Return the (X, Y) coordinate for the center point of the cell that contains the specified text.  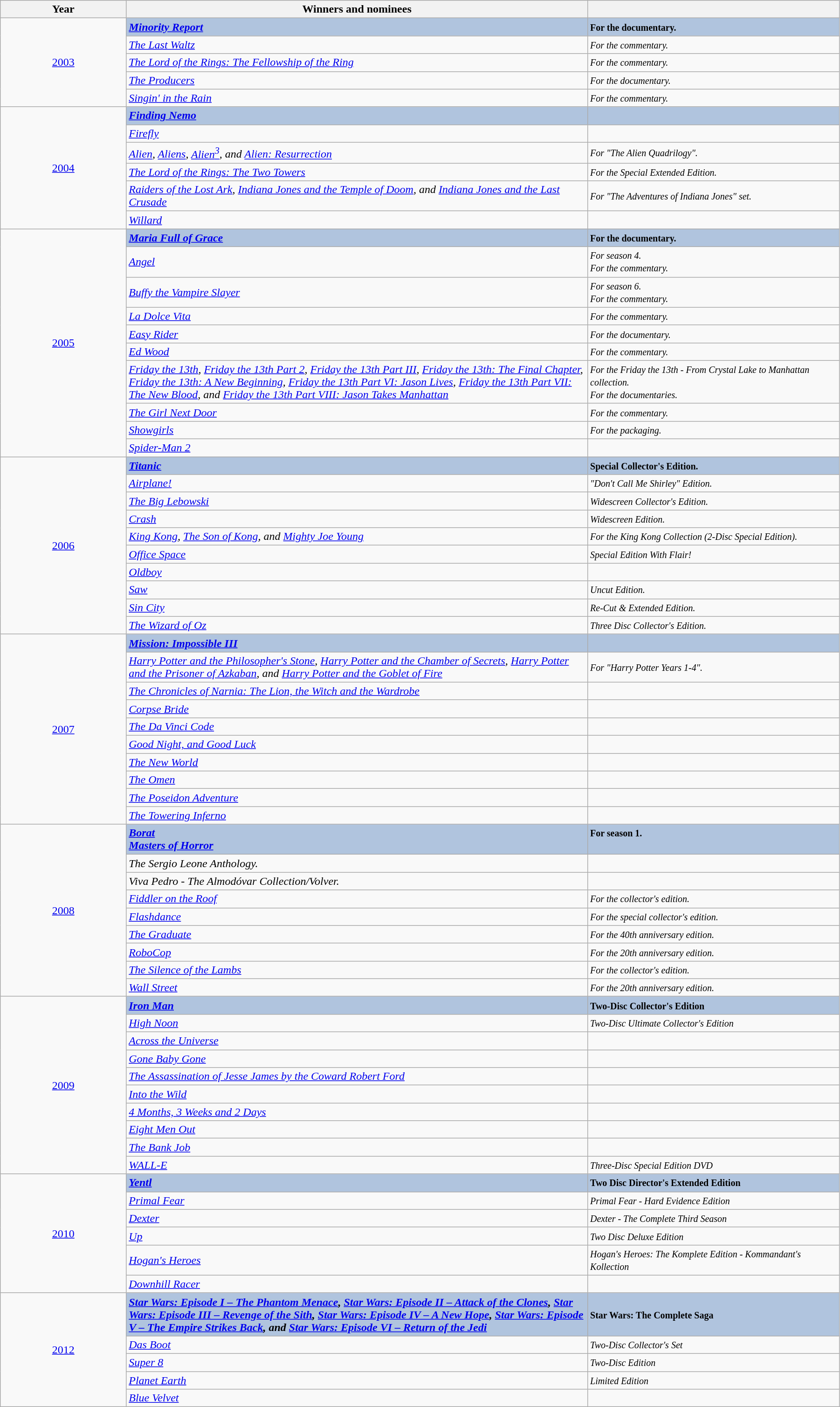
Limited Edition (714, 1380)
For "The Adventures of Indiana Jones" set. (714, 196)
Crash (357, 519)
Uncut Edition. (714, 590)
Yentl (357, 1183)
For the Friday the 13th - From Crystal Lake to Manhattan collection.For the documentaries. (714, 382)
Corpse Bride (357, 709)
Maria Full of Grace (357, 238)
Hogan's Heroes (357, 1260)
Downhill Racer (357, 1284)
For season 1. (714, 839)
Widescreen Edition. (714, 519)
Year (63, 9)
Saw (357, 590)
4 Months, 3 Weeks and 2 Days (357, 1112)
Primal Fear (357, 1200)
Two-Disc Ultimate Collector's Edition (714, 1023)
Sin City (357, 607)
Raiders of the Lost Ark, Indiana Jones and the Temple of Doom, and Indiana Jones and the Last Crusade (357, 196)
RoboCop (357, 952)
The Assassination of Jesse James by the Coward Robert Ford (357, 1076)
Ed Wood (357, 352)
Angel (357, 262)
Oldboy (357, 572)
2004 (63, 168)
La Dolce Vita (357, 316)
For season 4.For the commentary. (714, 262)
Re-Cut & Extended Edition. (714, 607)
The Producers (357, 80)
The Poseidon Adventure (357, 798)
Widescreen Collector's Edition. (714, 501)
Minority Report (357, 27)
The Graduate (357, 934)
Winners and nominees (357, 9)
Willard (357, 220)
Blue Velvet (357, 1398)
For the special collector's edition. (714, 917)
For the 40th anniversary edition. (714, 934)
The Wizard of Oz (357, 625)
Planet Earth (357, 1380)
Titanic (357, 466)
High Noon (357, 1023)
Three-Disc Special Edition DVD (714, 1165)
The Lord of the Rings: The Fellowship of the Ring (357, 62)
Alien, Aliens, Alien3, and Alien: Resurrection (357, 153)
For "The Alien Quadrilogy". (714, 153)
The Omen (357, 780)
The Lord of the Rings: The Two Towers (357, 172)
The Towering Inferno (357, 815)
Across the Universe (357, 1041)
Viva Pedro - The Almodóvar Collection/Volver. (357, 881)
Iron Man (357, 1005)
Buffy the Vampire Slayer (357, 292)
Super 8 (357, 1363)
Spider-Man 2 (357, 448)
The Bank Job (357, 1147)
Primal Fear - Hard Evidence Edition (714, 1200)
Eight Men Out (357, 1130)
"Don't Call Me Shirley" Edition. (714, 483)
2006 (63, 545)
2012 (63, 1350)
Flashdance (357, 917)
Hogan's Heroes: The Komplete Edition - Kommandant's Kollection (714, 1260)
2010 (63, 1234)
Showgirls (357, 430)
For the King Kong Collection (2-Disc Special Edition). (714, 537)
2003 (63, 62)
BoratMasters of Horror (357, 839)
Up (357, 1236)
Two-Disc Edition (714, 1363)
Dexter (357, 1218)
Office Space (357, 554)
The Sergio Leone Anthology. (357, 863)
2007 (63, 729)
2008 (63, 910)
Special Collector's Edition. (714, 466)
Two Disc Director's Extended Edition (714, 1183)
Das Boot (357, 1345)
The Da Vinci Code (357, 726)
Mission: Impossible III (357, 643)
Three Disc Collector's Edition. (714, 625)
Good Night, and Good Luck (357, 745)
For "Harry Potter Years 1-4". (714, 667)
Fiddler on the Roof (357, 899)
Two Disc Deluxe Edition (714, 1236)
The Last Waltz (357, 45)
The Chronicles of Narnia: The Lion, the Witch and the Wardrobe (357, 691)
Star Wars: The Complete Saga (714, 1314)
Into the Wild (357, 1094)
Two-Disc Collector's Edition (714, 1005)
Firefly (357, 133)
For season 6.For the commentary. (714, 292)
Singin' in the Rain (357, 98)
Airplane! (357, 483)
The New World (357, 762)
2009 (63, 1085)
Two-Disc Collector's Set (714, 1345)
Special Edition With Flair! (714, 554)
For the packaging. (714, 430)
Dexter - The Complete Third Season (714, 1218)
Gone Baby Gone (357, 1059)
2005 (63, 343)
Finding Nemo (357, 116)
Wall Street (357, 987)
The Girl Next Door (357, 412)
WALL-E (357, 1165)
Easy Rider (357, 334)
For the Special Extended Edition. (714, 172)
The Big Lebowski (357, 501)
The Silence of the Lambs (357, 970)
King Kong, The Son of Kong, and Mighty Joe Young (357, 537)
